Return the (x, y) coordinate for the center point of the cell that contains the specified text.  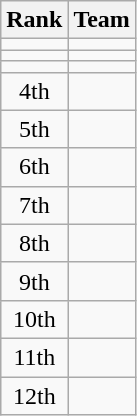
12th (34, 395)
10th (34, 319)
Rank (34, 20)
5th (34, 129)
Team (102, 20)
9th (34, 281)
8th (34, 243)
6th (34, 167)
4th (34, 91)
11th (34, 357)
7th (34, 205)
